Provide the (X, Y) coordinate of the cell's center where the given text is located.  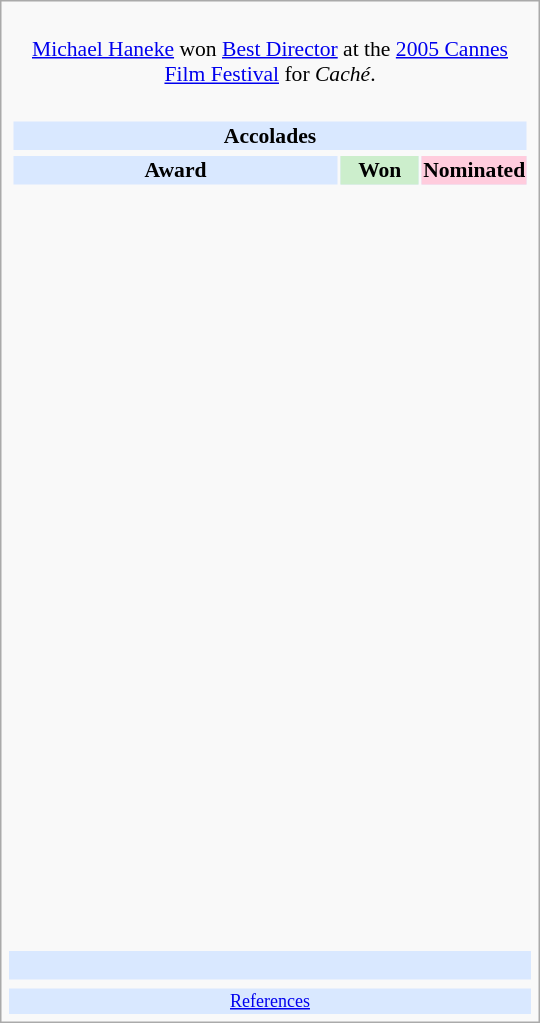
Award (175, 170)
Won (380, 170)
Accolades Award Won Nominated (270, 519)
Accolades (270, 135)
Michael Haneke won Best Director at the 2005 Cannes Film Festival for Caché. (270, 49)
Nominated (474, 170)
References (270, 1001)
